For the text-containing cell, return its midpoint in (x, y) coordinate format. 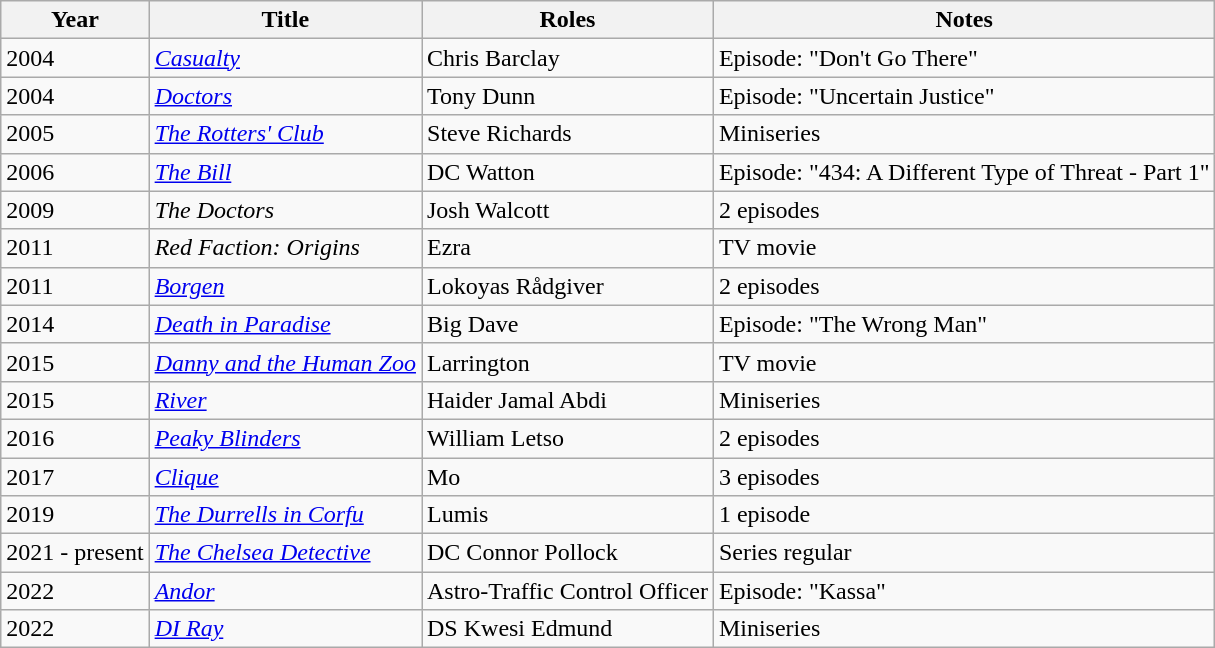
Year (75, 20)
Episode: "434: A Different Type of Threat - Part 1" (964, 172)
2017 (75, 477)
Episode: "Don't Go There" (964, 58)
2006 (75, 172)
DC Connor Pollock (568, 553)
Andor (285, 591)
Steve Richards (568, 134)
The Doctors (285, 210)
Casualty (285, 58)
2009 (75, 210)
2019 (75, 515)
Lumis (568, 515)
3 episodes (964, 477)
The Durrells in Corfu (285, 515)
Chris Barclay (568, 58)
William Letso (568, 438)
Notes (964, 20)
Astro-Traffic Control Officer (568, 591)
DC Watton (568, 172)
Josh Walcott (568, 210)
Larrington (568, 362)
DI Ray (285, 629)
Series regular (964, 553)
Big Dave (568, 324)
The Bill (285, 172)
The Rotters' Club (285, 134)
Clique (285, 477)
Ezra (568, 248)
Doctors (285, 96)
2016 (75, 438)
The Chelsea Detective (285, 553)
1 episode (964, 515)
Peaky Blinders (285, 438)
Roles (568, 20)
Haider Jamal Abdi (568, 400)
Death in Paradise (285, 324)
Borgen (285, 286)
Episode: "Kassa" (964, 591)
River (285, 400)
Tony Dunn (568, 96)
DS Kwesi Edmund (568, 629)
2021 - present (75, 553)
Episode: "Uncertain Justice" (964, 96)
Red Faction: Origins (285, 248)
2014 (75, 324)
Mo (568, 477)
Lokoyas Rådgiver (568, 286)
Episode: "The Wrong Man" (964, 324)
Title (285, 20)
Danny and the Human Zoo (285, 362)
2005 (75, 134)
